Capture the cell that displays the provided text and extract its [x, y] central coordinate. 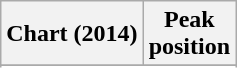
Peak position [189, 34]
Chart (2014) [72, 34]
